Return the (x, y) coordinate for the center point of the cell that contains the specified text.  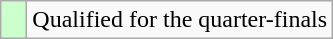
Qualified for the quarter-finals (180, 20)
